Output the (x, y) coordinate of the center of the cell containing the given text.  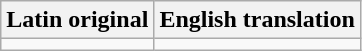
English translation (257, 20)
Latin original (78, 20)
